Extract the [x, y] coordinate from the center of the cell holding the provided text.  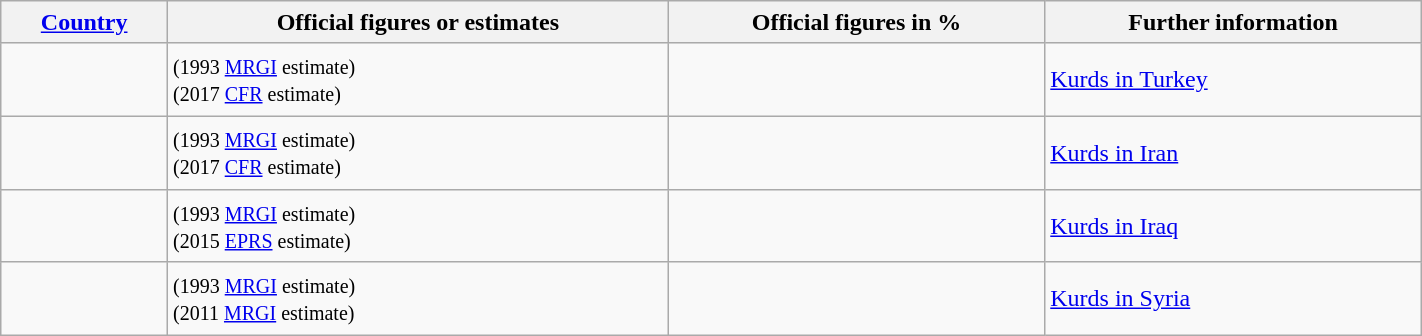
(1993 MRGI estimate) (2011 MRGI estimate) [418, 298]
Official figures or estimates [418, 22]
Country [84, 22]
Kurds in Turkey [1233, 80]
Kurds in Syria [1233, 298]
(1993 MRGI estimate) (2015 EPRS estimate) [418, 226]
Kurds in Iran [1233, 152]
Official figures in % [856, 22]
Further information [1233, 22]
Kurds in Iraq [1233, 226]
